Pinpoint the cell where the given text exists, returning its [x, y] midpoint coordinate. 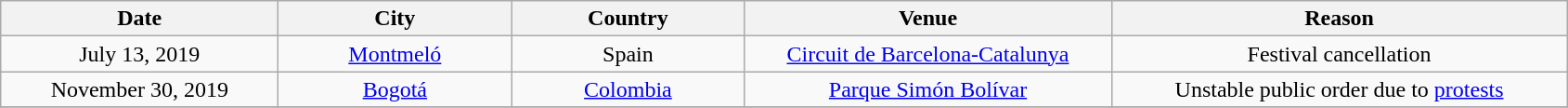
Reason [1339, 19]
Circuit de Barcelona-Catalunya [928, 54]
Bogotá [395, 89]
Date [139, 19]
November 30, 2019 [139, 89]
July 13, 2019 [139, 54]
City [395, 19]
Festival cancellation [1339, 54]
Colombia [628, 89]
Spain [628, 54]
Unstable public order due to protests [1339, 89]
Montmeló [395, 54]
Venue [928, 19]
Parque Simón Bolívar [928, 89]
Country [628, 19]
